Scan for the cell matching the given text and deliver its [X, Y] coordinate at center. 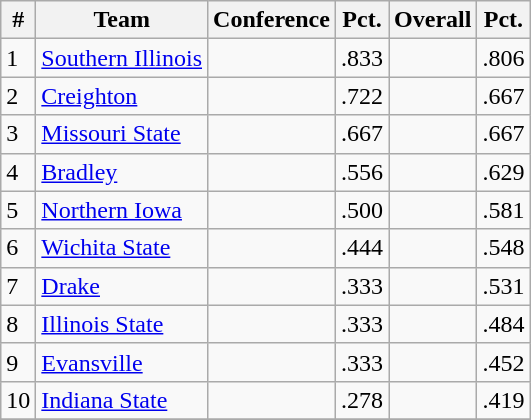
Indiana State [122, 400]
.531 [504, 286]
4 [18, 172]
Overall [433, 20]
.833 [362, 58]
2 [18, 96]
.484 [504, 324]
Creighton [122, 96]
Wichita State [122, 248]
.581 [504, 210]
Northern Iowa [122, 210]
Illinois State [122, 324]
6 [18, 248]
Southern Illinois [122, 58]
Team [122, 20]
# [18, 20]
8 [18, 324]
.722 [362, 96]
.500 [362, 210]
Bradley [122, 172]
Drake [122, 286]
Conference [272, 20]
9 [18, 362]
.419 [504, 400]
3 [18, 134]
7 [18, 286]
.278 [362, 400]
1 [18, 58]
.444 [362, 248]
Missouri State [122, 134]
.556 [362, 172]
.548 [504, 248]
10 [18, 400]
5 [18, 210]
Evansville [122, 362]
.629 [504, 172]
.452 [504, 362]
.806 [504, 58]
